Output the [x, y] coordinate of the center of the cell containing the given text.  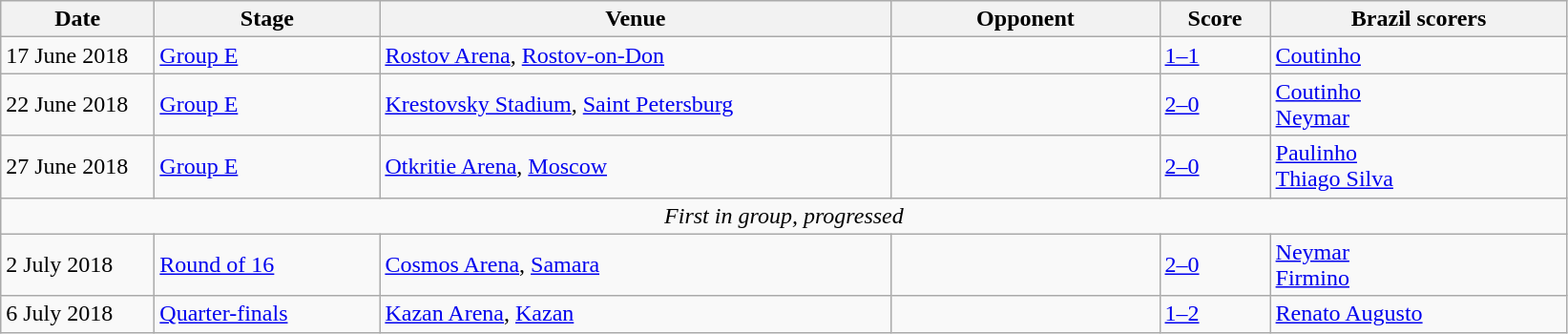
Quarter-finals [267, 314]
Stage [267, 19]
17 June 2018 [78, 55]
1–1 [1215, 55]
Neymar Firmino [1418, 265]
Opponent [1025, 19]
Round of 16 [267, 265]
Cosmos Arena, Samara [636, 265]
27 June 2018 [78, 166]
Kazan Arena, Kazan [636, 314]
Brazil scorers [1418, 19]
6 July 2018 [78, 314]
Otkritie Arena, Moscow [636, 166]
Paulinho Thiago Silva [1418, 166]
Rostov Arena, Rostov-on-Don [636, 55]
Renato Augusto [1418, 314]
Coutinho Neymar [1418, 105]
Venue [636, 19]
First in group, progressed [784, 216]
2 July 2018 [78, 265]
Coutinho [1418, 55]
Krestovsky Stadium, Saint Petersburg [636, 105]
Date [78, 19]
1–2 [1215, 314]
22 June 2018 [78, 105]
Score [1215, 19]
